Provide the (X, Y) coordinate of the cell's center where the given text is located.  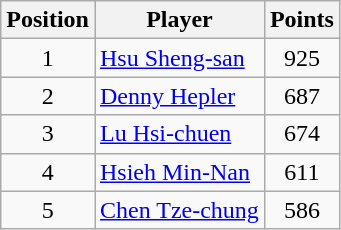
Position (48, 20)
Hsu Sheng-san (179, 58)
5 (48, 210)
3 (48, 134)
Player (179, 20)
Points (302, 20)
2 (48, 96)
Denny Hepler (179, 96)
611 (302, 172)
586 (302, 210)
687 (302, 96)
Chen Tze-chung (179, 210)
Lu Hsi-chuen (179, 134)
925 (302, 58)
4 (48, 172)
1 (48, 58)
Hsieh Min-Nan (179, 172)
674 (302, 134)
